Return (X, Y) of the center of cell containing provided text 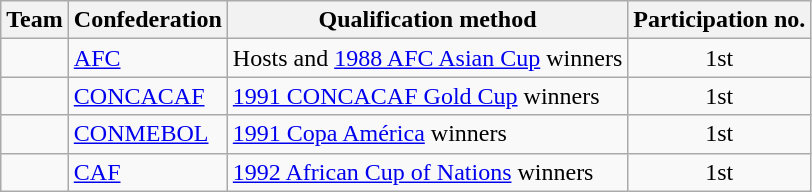
1991 Copa América winners (427, 134)
Hosts and 1988 AFC Asian Cup winners (427, 58)
Qualification method (427, 20)
CAF (148, 172)
1991 CONCACAF Gold Cup winners (427, 96)
Team (35, 20)
AFC (148, 58)
1992 African Cup of Nations winners (427, 172)
CONCACAF (148, 96)
CONMEBOL (148, 134)
Participation no. (720, 20)
Confederation (148, 20)
